Find where the given text appears and provide that cell's center as (X, Y) coordinate. 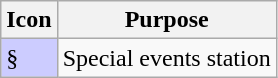
Icon (29, 20)
Purpose (166, 20)
§ (29, 58)
Special events station (166, 58)
